Locate the cell with the specified text and output its (x, y) center coordinate. 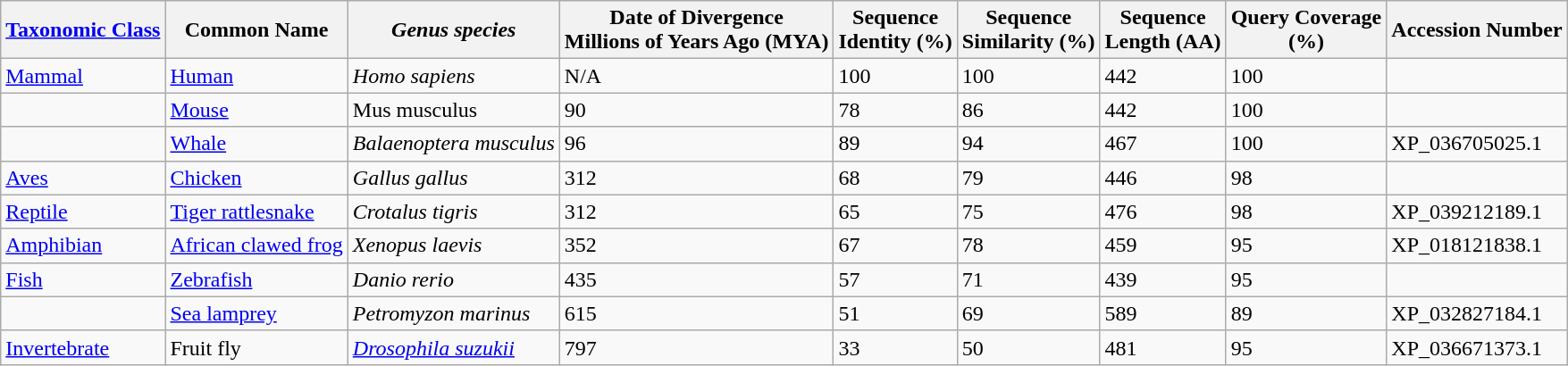
50 (1028, 347)
XP_036671373.1 (1477, 347)
Amphibian (83, 245)
African clawed frog (256, 245)
476 (1163, 212)
67 (895, 245)
Date of DivergenceMillions of Years Ago (MYA) (697, 30)
XP_039212189.1 (1477, 212)
75 (1028, 212)
SequenceIdentity (%) (895, 30)
Balaenoptera musculus (454, 144)
Chicken (256, 178)
Drosophila suzukii (454, 347)
467 (1163, 144)
Taxonomic Class (83, 30)
Genus species (454, 30)
Xenopus laevis (454, 245)
57 (895, 279)
439 (1163, 279)
Mammal (83, 76)
Sea lamprey (256, 313)
XP_018121838.1 (1477, 245)
Aves (83, 178)
86 (1028, 110)
481 (1163, 347)
65 (895, 212)
51 (895, 313)
Homo sapiens (454, 76)
Danio rerio (454, 279)
96 (697, 144)
Human (256, 76)
797 (697, 347)
90 (697, 110)
446 (1163, 178)
459 (1163, 245)
N/A (697, 76)
Whale (256, 144)
615 (697, 313)
Reptile (83, 212)
Invertebrate (83, 347)
Tiger rattlesnake (256, 212)
Query Coverage(%) (1306, 30)
69 (1028, 313)
435 (697, 279)
Accession Number (1477, 30)
Gallus gallus (454, 178)
94 (1028, 144)
71 (1028, 279)
Crotalus tigris (454, 212)
68 (895, 178)
352 (697, 245)
XP_036705025.1 (1477, 144)
Fruit fly (256, 347)
SequenceSimilarity (%) (1028, 30)
Fish (83, 279)
589 (1163, 313)
Common Name (256, 30)
XP_032827184.1 (1477, 313)
Zebrafish (256, 279)
Mouse (256, 110)
Mus musculus (454, 110)
Petromyzon marinus (454, 313)
33 (895, 347)
SequenceLength (AA) (1163, 30)
79 (1028, 178)
